Determine the (x, y) coordinate at the center of the cell enclosing the given text.  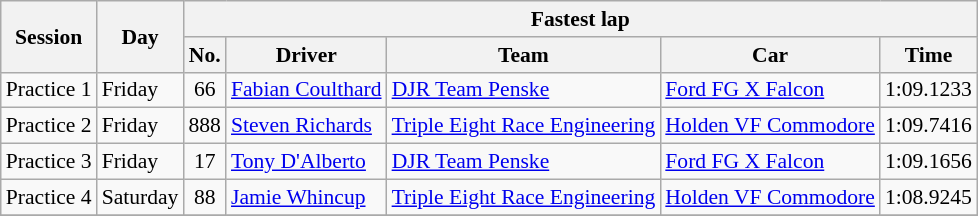
1:09.7416 (928, 126)
Saturday (140, 197)
66 (204, 90)
Tony D'Alberto (306, 162)
1:09.1656 (928, 162)
Practice 3 (49, 162)
Jamie Whincup (306, 197)
Fabian Coulthard (306, 90)
Team (524, 55)
Day (140, 36)
Steven Richards (306, 126)
No. (204, 55)
88 (204, 197)
Car (770, 55)
Practice 1 (49, 90)
Driver (306, 55)
1:09.1233 (928, 90)
Practice 2 (49, 126)
17 (204, 162)
1:08.9245 (928, 197)
Fastest lap (580, 19)
Session (49, 36)
Time (928, 55)
Practice 4 (49, 197)
888 (204, 126)
